Capture the cell that displays the provided text and extract its [X, Y] central coordinate. 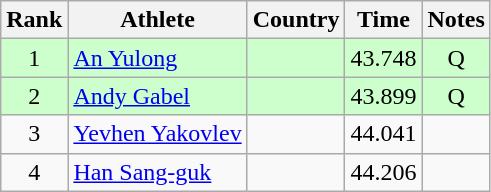
Han Sang-guk [158, 172]
An Yulong [158, 58]
44.206 [384, 172]
43.748 [384, 58]
44.041 [384, 134]
Time [384, 20]
Country [296, 20]
1 [34, 58]
Athlete [158, 20]
Andy Gabel [158, 96]
3 [34, 134]
Notes [456, 20]
Rank [34, 20]
43.899 [384, 96]
2 [34, 96]
4 [34, 172]
Yevhen Yakovlev [158, 134]
